Find where the given text appears and provide that cell's center as (x, y) coordinate. 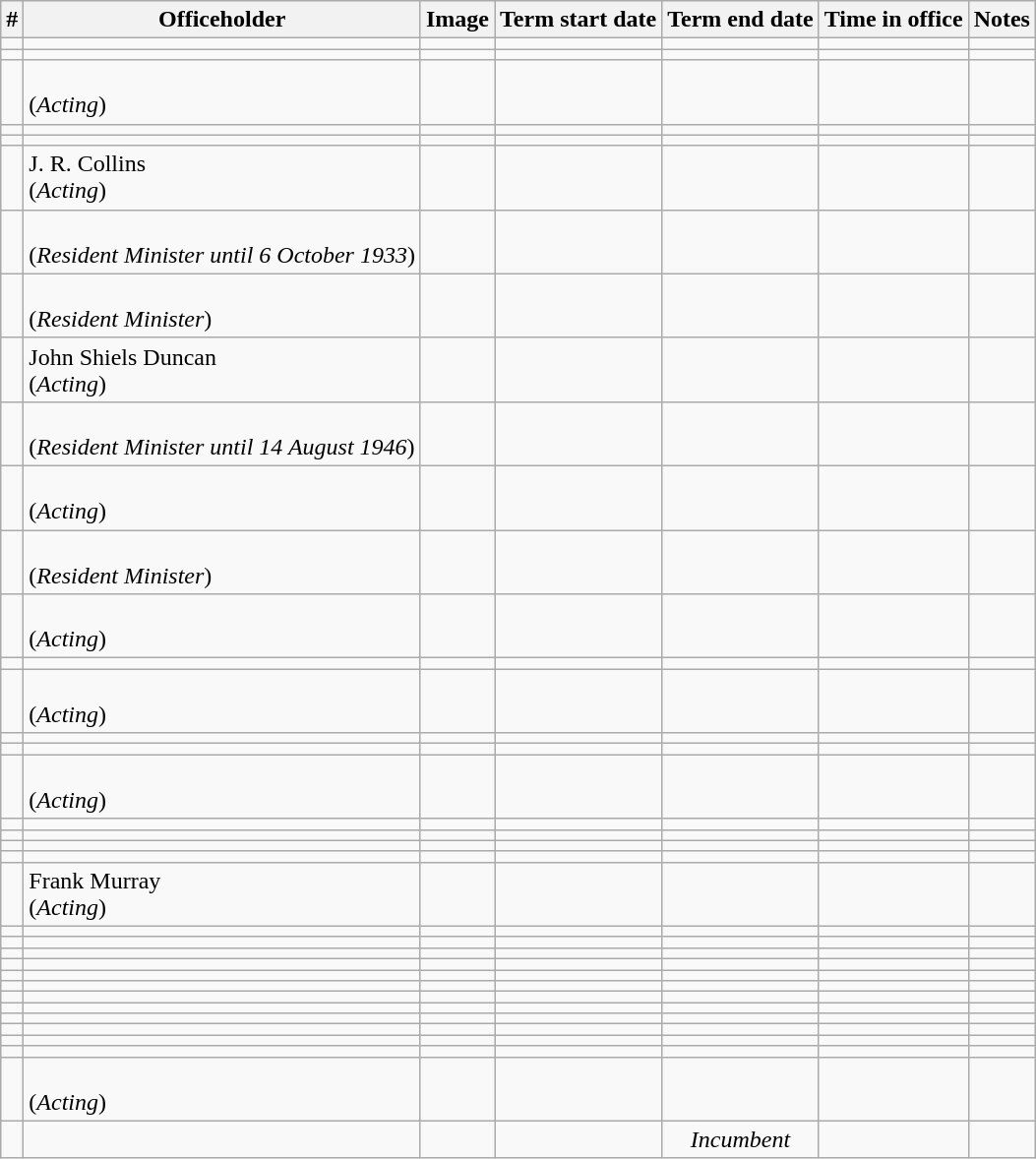
Notes (1002, 20)
Term end date (741, 20)
J. R. Collins(Acting) (222, 177)
Term start date (579, 20)
(Resident Minister until 6 October 1933) (222, 242)
(Resident Minister until 14 August 1946) (222, 433)
Incumbent (741, 1139)
Frank Murray(Acting) (222, 893)
Time in office (893, 20)
Image (457, 20)
# (12, 20)
John Shiels Duncan(Acting) (222, 370)
Officeholder (222, 20)
